Locate the cell with the specified text and output its [x, y] center coordinate. 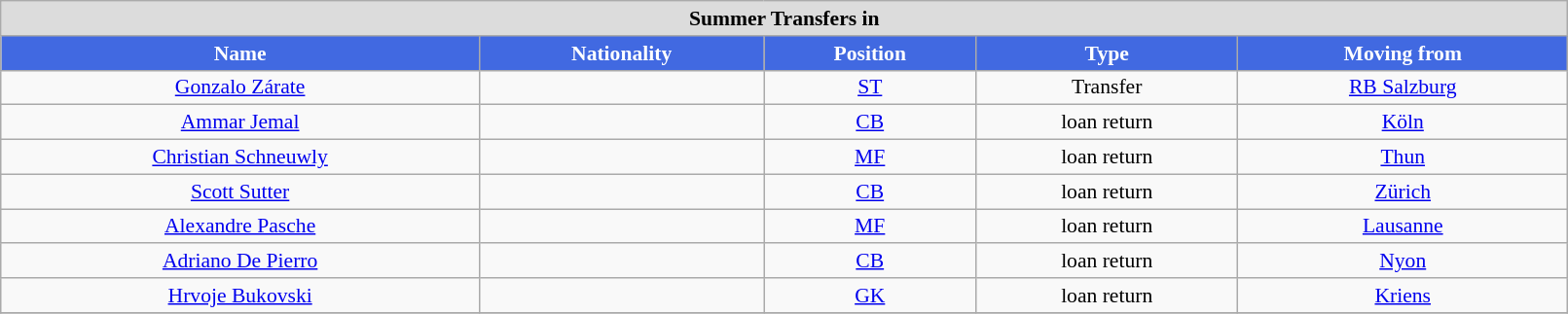
Moving from [1404, 53]
Type [1108, 53]
Gonzalo Zárate [240, 87]
RB Salzburg [1404, 87]
Scott Sutter [240, 192]
Thun [1404, 157]
Zürich [1404, 192]
Köln [1404, 122]
Christian Schneuwly [240, 157]
Ammar Jemal [240, 122]
Name [240, 53]
Nyon [1404, 262]
Hrvoje Bukovski [240, 296]
Position [870, 53]
Kriens [1404, 296]
Transfer [1108, 87]
ST [870, 87]
Summer Transfers in [784, 18]
Adriano De Pierro [240, 262]
Alexandre Pasche [240, 227]
GK [870, 296]
Nationality [621, 53]
Lausanne [1404, 227]
